Return the (x, y) coordinate for the center point of the cell that contains the specified text.  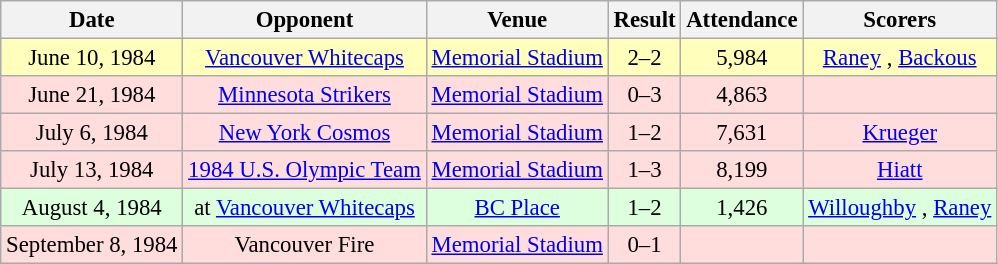
June 10, 1984 (92, 58)
September 8, 1984 (92, 245)
4,863 (742, 95)
1,426 (742, 208)
July 6, 1984 (92, 133)
BC Place (517, 208)
Raney , Backous (900, 58)
Scorers (900, 20)
Willoughby , Raney (900, 208)
July 13, 1984 (92, 170)
Vancouver Whitecaps (304, 58)
New York Cosmos (304, 133)
8,199 (742, 170)
0–1 (644, 245)
June 21, 1984 (92, 95)
5,984 (742, 58)
Hiatt (900, 170)
at Vancouver Whitecaps (304, 208)
Date (92, 20)
Opponent (304, 20)
Venue (517, 20)
7,631 (742, 133)
2–2 (644, 58)
August 4, 1984 (92, 208)
1–3 (644, 170)
0–3 (644, 95)
Attendance (742, 20)
1984 U.S. Olympic Team (304, 170)
Vancouver Fire (304, 245)
Minnesota Strikers (304, 95)
Result (644, 20)
Krueger (900, 133)
